Scan for the cell matching the given text and deliver its (x, y) coordinate at center. 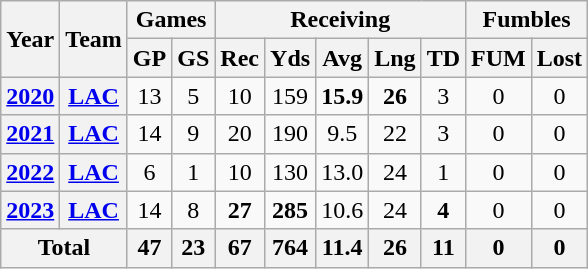
10.6 (342, 210)
190 (290, 134)
Rec (240, 58)
GS (194, 58)
15.9 (342, 96)
5 (194, 96)
Team (94, 39)
9 (194, 134)
285 (290, 210)
GP (149, 58)
4 (443, 210)
159 (290, 96)
Fumbles (527, 20)
Lost (559, 58)
2021 (30, 134)
13 (149, 96)
764 (290, 248)
11.4 (342, 248)
67 (240, 248)
Receiving (340, 20)
Total (64, 248)
TD (443, 58)
20 (240, 134)
23 (194, 248)
11 (443, 248)
27 (240, 210)
Yds (290, 58)
2023 (30, 210)
22 (395, 134)
8 (194, 210)
2020 (30, 96)
FUM (499, 58)
13.0 (342, 172)
Lng (395, 58)
130 (290, 172)
47 (149, 248)
2022 (30, 172)
9.5 (342, 134)
Games (170, 20)
6 (149, 172)
Year (30, 39)
Avg (342, 58)
